Provide the (X, Y) coordinate of the cell's center where the given text is located.  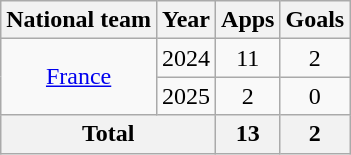
Goals (315, 20)
13 (248, 134)
2024 (186, 58)
2025 (186, 96)
11 (248, 58)
France (79, 77)
Year (186, 20)
0 (315, 96)
Apps (248, 20)
Total (108, 134)
National team (79, 20)
